Return the (X, Y) coordinate for the center point of the cell that contains the specified text.  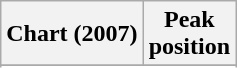
Peakposition (189, 34)
Chart (2007) (72, 34)
